Provide the (X, Y) coordinate of the cell's center where the given text is located.  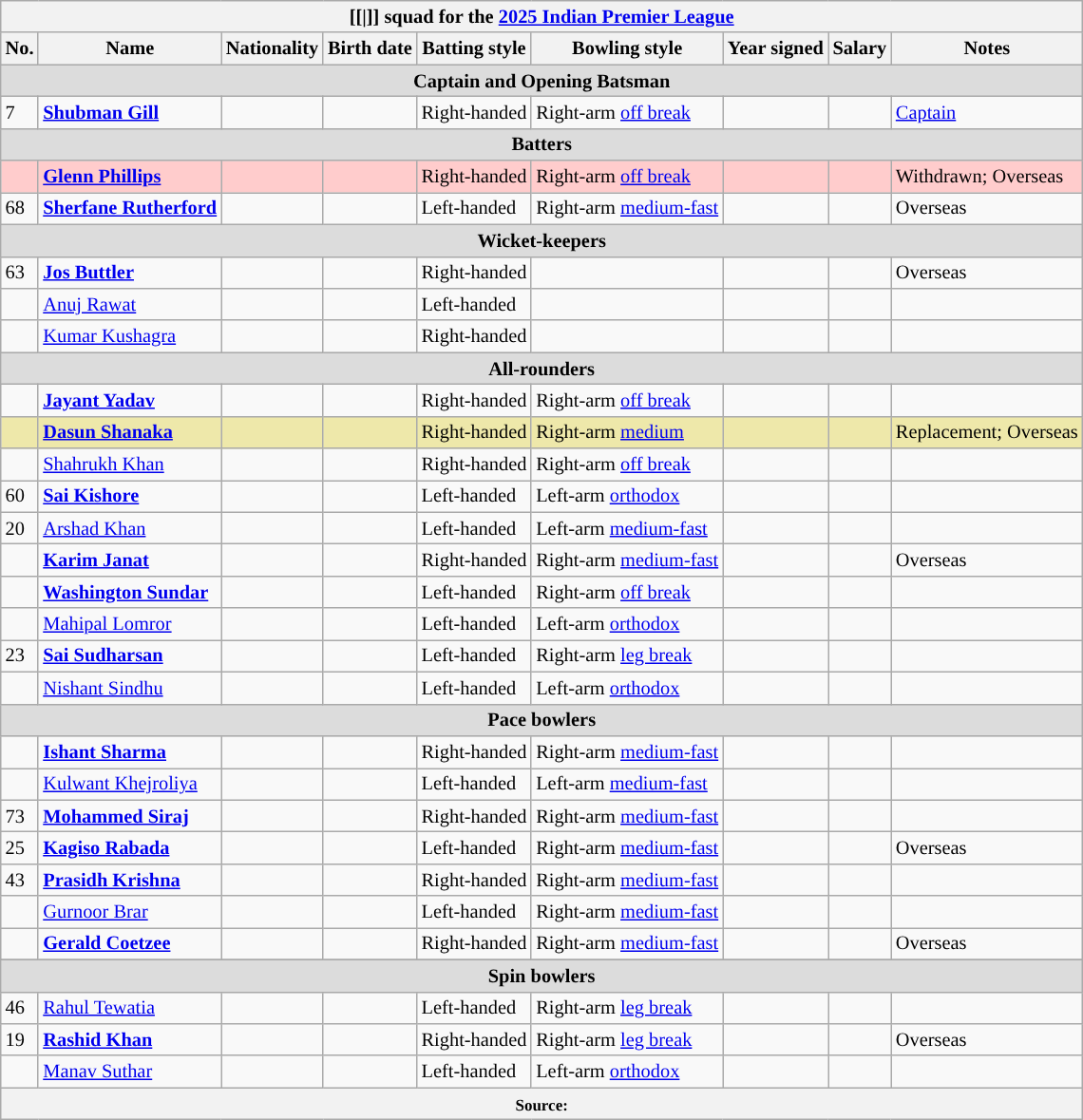
Spin bowlers (541, 976)
Karim Janat (129, 560)
20 (20, 528)
All-rounders (541, 369)
Wicket-keepers (541, 240)
Sherfane Rutherford (129, 208)
Salary (860, 48)
23 (20, 655)
19 (20, 1039)
46 (20, 1008)
Kumar Kushagra (129, 336)
Captain and Opening Batsman (541, 81)
Kulwant Khejroliya (129, 784)
Washington Sundar (129, 592)
Jayant Yadav (129, 400)
Right-arm medium (627, 432)
Kagiso Rabada (129, 847)
Gurnoor Brar (129, 912)
Gerald Coetzee (129, 943)
73 (20, 816)
Name (129, 48)
Mahipal Lomror (129, 624)
Anuj Rawat (129, 304)
Nishant Sindhu (129, 688)
7 (20, 112)
Shubman Gill (129, 112)
No. (20, 48)
Pace bowlers (541, 720)
Year signed (775, 48)
[[|]] squad for the 2025 Indian Premier League (541, 16)
Rashid Khan (129, 1039)
Nationality (272, 48)
Withdrawn; Overseas (987, 177)
Bowling style (627, 48)
Ishant Sharma (129, 751)
Captain (987, 112)
60 (20, 496)
43 (20, 880)
Replacement; Overseas (987, 432)
68 (20, 208)
Birth date (370, 48)
Sai Kishore (129, 496)
Manav Suthar (129, 1072)
Sai Sudharsan (129, 655)
Arshad Khan (129, 528)
Source: (541, 1104)
Batting style (475, 48)
Jos Buttler (129, 273)
Notes (987, 48)
Prasidh Krishna (129, 880)
Dasun Shanaka (129, 432)
63 (20, 273)
Shahrukh Khan (129, 465)
Mohammed Siraj (129, 816)
25 (20, 847)
Rahul Tewatia (129, 1008)
Glenn Phillips (129, 177)
Batters (541, 144)
